Output the (x, y) coordinate of the center of the cell containing the given text.  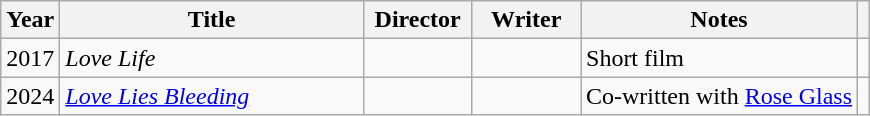
Notes (718, 20)
Short film (718, 58)
Co-written with Rose Glass (718, 96)
2024 (30, 96)
Year (30, 20)
Writer (526, 20)
2017 (30, 58)
Love Lies Bleeding (212, 96)
Director (418, 20)
Love Life (212, 58)
Title (212, 20)
